Determine the (x, y) coordinate at the center of the cell enclosing the given text.  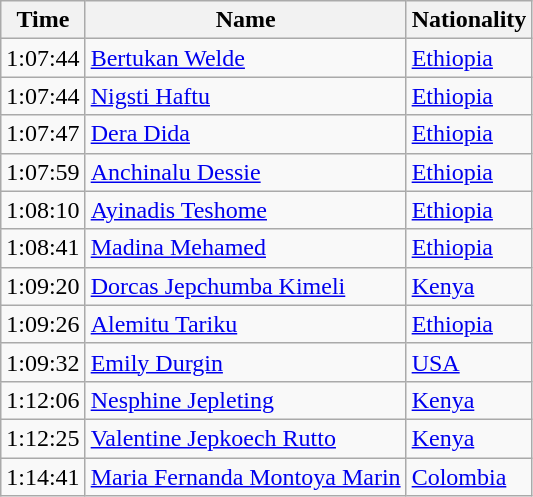
1:12:06 (43, 400)
Maria Fernanda Montoya Marin (246, 477)
1:08:41 (43, 248)
1:12:25 (43, 438)
Bertukan Welde (246, 58)
1:07:47 (43, 134)
Nesphine Jepleting (246, 400)
Dera Dida (246, 134)
1:09:32 (43, 362)
Nigsti Haftu (246, 96)
Colombia (469, 477)
Nationality (469, 20)
Emily Durgin (246, 362)
1:14:41 (43, 477)
1:09:26 (43, 324)
1:09:20 (43, 286)
Anchinalu Dessie (246, 172)
1:07:59 (43, 172)
USA (469, 362)
Ayinadis Teshome (246, 210)
Dorcas Jepchumba Kimeli (246, 286)
Alemitu Tariku (246, 324)
Valentine Jepkoech Rutto (246, 438)
1:08:10 (43, 210)
Name (246, 20)
Time (43, 20)
Madina Mehamed (246, 248)
